Extract the [X, Y] coordinate from the center of the cell holding the provided text.  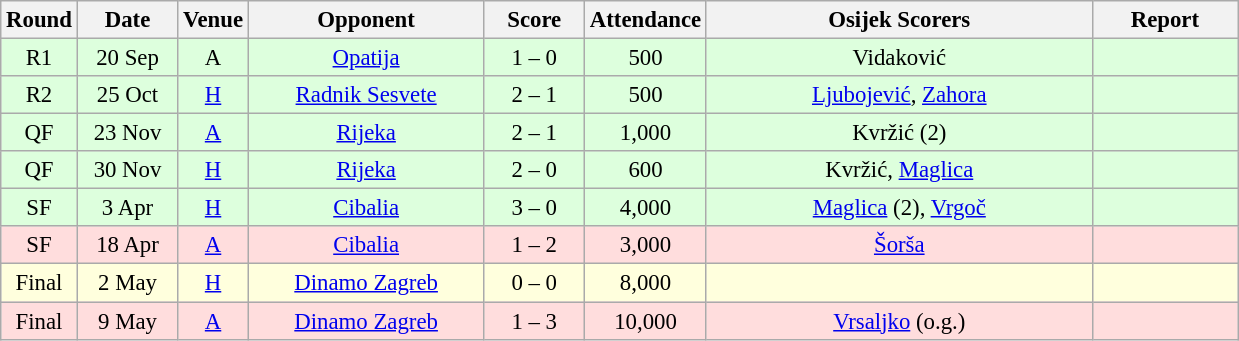
R1 [39, 58]
Opponent [366, 20]
18 Apr [128, 245]
23 Nov [128, 133]
Opatija [366, 58]
3 – 0 [534, 208]
Attendance [646, 20]
10,000 [646, 321]
Ljubojević, Zahora [899, 95]
Osijek Scorers [899, 20]
1 – 3 [534, 321]
2 – 0 [534, 170]
600 [646, 170]
Vidaković [899, 58]
Score [534, 20]
20 Sep [128, 58]
Date [128, 20]
8,000 [646, 283]
1 – 0 [534, 58]
2 May [128, 283]
3,000 [646, 245]
Report [1165, 20]
Kvržić, Maglica [899, 170]
Radnik Sesvete [366, 95]
Maglica (2), Vrgoč [899, 208]
30 Nov [128, 170]
Kvržić (2) [899, 133]
1,000 [646, 133]
Šorša [899, 245]
0 – 0 [534, 283]
1 – 2 [534, 245]
3 Apr [128, 208]
Round [39, 20]
R2 [39, 95]
Venue [214, 20]
9 May [128, 321]
Vrsaljko (o.g.) [899, 321]
25 Oct [128, 95]
4,000 [646, 208]
